Locate the cell with the specified text and output its (x, y) center coordinate. 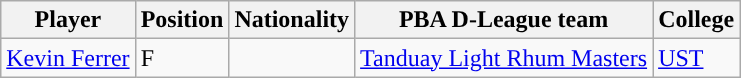
College (696, 20)
Tanduay Light Rhum Masters (504, 58)
F (182, 58)
Player (68, 20)
Nationality (292, 20)
Kevin Ferrer (68, 58)
PBA D-League team (504, 20)
UST (696, 58)
Position (182, 20)
